Pinpoint the cell where the given text exists, returning its (x, y) midpoint coordinate. 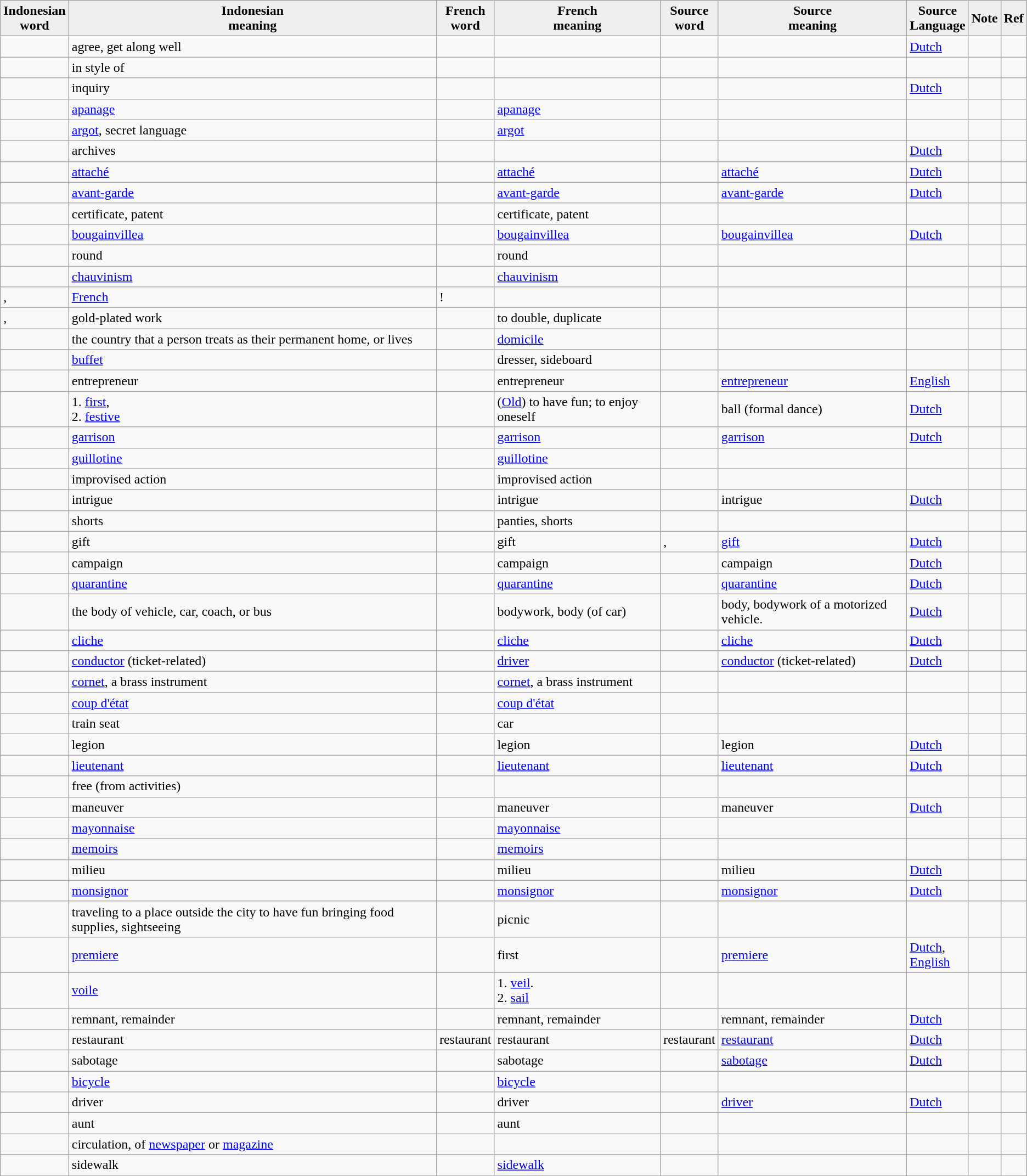
domicile (577, 339)
to double, duplicate (577, 318)
argot, secret language (252, 130)
bodywork, body (of car) (577, 611)
the body of vehicle, car, coach, or bus (252, 611)
Frenchword (465, 19)
French (252, 297)
archives (252, 151)
picnic (577, 919)
shorts (252, 521)
gold-plated work (252, 318)
in style of (252, 67)
Frenchmeaning (577, 19)
Dutch, English (938, 955)
panties, shorts (577, 521)
1. veil. 2. sail (577, 990)
Sourceword (690, 19)
the country that a person treats as their permanent home, or lives (252, 339)
1. first, 2. festive (252, 409)
body, bodywork of a motorized vehicle. (812, 611)
buffet (252, 360)
first (577, 955)
agree, get along well (252, 47)
Indonesianword (35, 19)
English (938, 381)
car (577, 724)
traveling to a place outside the city to have fun bringing food supplies, sightseeing (252, 919)
voile (252, 990)
SourceLanguage (938, 19)
Indonesianmeaning (252, 19)
argot (577, 130)
circulation, of newspaper or magazine (252, 1144)
inquiry (252, 88)
(Old) to have fun; to enjoy oneself (577, 409)
Ref (1014, 19)
Note (984, 19)
! (465, 297)
free (from activities) (252, 786)
train seat (252, 724)
dresser, sideboard (577, 360)
Sourcemeaning (812, 19)
ball (formal dance) (812, 409)
